Provide the [X, Y] coordinate of the cell's center where the given text is located.  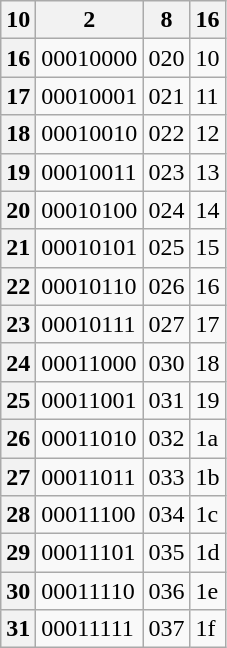
1c [208, 515]
00010100 [90, 210]
8 [166, 20]
022 [166, 134]
11 [208, 96]
020 [166, 58]
00011011 [90, 477]
28 [18, 515]
27 [18, 477]
021 [166, 96]
00011101 [90, 553]
00011000 [90, 362]
00010001 [90, 96]
026 [166, 286]
22 [18, 286]
24 [18, 362]
00010011 [90, 172]
14 [208, 210]
12 [208, 134]
30 [18, 591]
21 [18, 248]
033 [166, 477]
1f [208, 629]
030 [166, 362]
29 [18, 553]
1e [208, 591]
00011110 [90, 591]
1b [208, 477]
1a [208, 438]
00010010 [90, 134]
023 [166, 172]
13 [208, 172]
035 [166, 553]
00011010 [90, 438]
00010111 [90, 324]
024 [166, 210]
031 [166, 400]
036 [166, 591]
23 [18, 324]
20 [18, 210]
032 [166, 438]
2 [90, 20]
00011100 [90, 515]
027 [166, 324]
00011111 [90, 629]
15 [208, 248]
26 [18, 438]
025 [166, 248]
00010101 [90, 248]
034 [166, 515]
00011001 [90, 400]
31 [18, 629]
037 [166, 629]
1d [208, 553]
25 [18, 400]
00010000 [90, 58]
00010110 [90, 286]
